Determine the (x, y) coordinate at the center of the cell enclosing the given text.  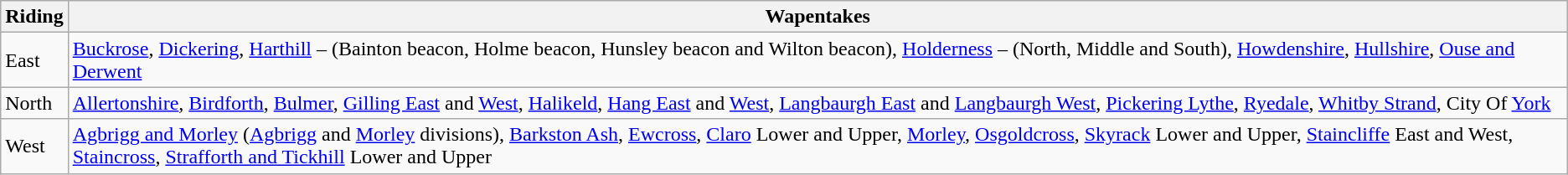
Wapentakes (818, 17)
East (34, 60)
West (34, 146)
North (34, 103)
Riding (34, 17)
